Identify which cell holds the provided text, then report its [X, Y] central coordinate. 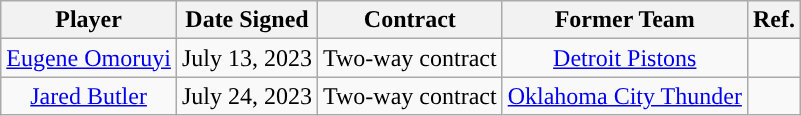
Contract [410, 20]
Jared Butler [89, 96]
Former Team [624, 20]
Player [89, 20]
Ref. [774, 20]
Oklahoma City Thunder [624, 96]
Date Signed [246, 20]
Eugene Omoruyi [89, 58]
July 24, 2023 [246, 96]
Detroit Pistons [624, 58]
July 13, 2023 [246, 58]
